Scan for the cell matching the given text and deliver its [x, y] coordinate at center. 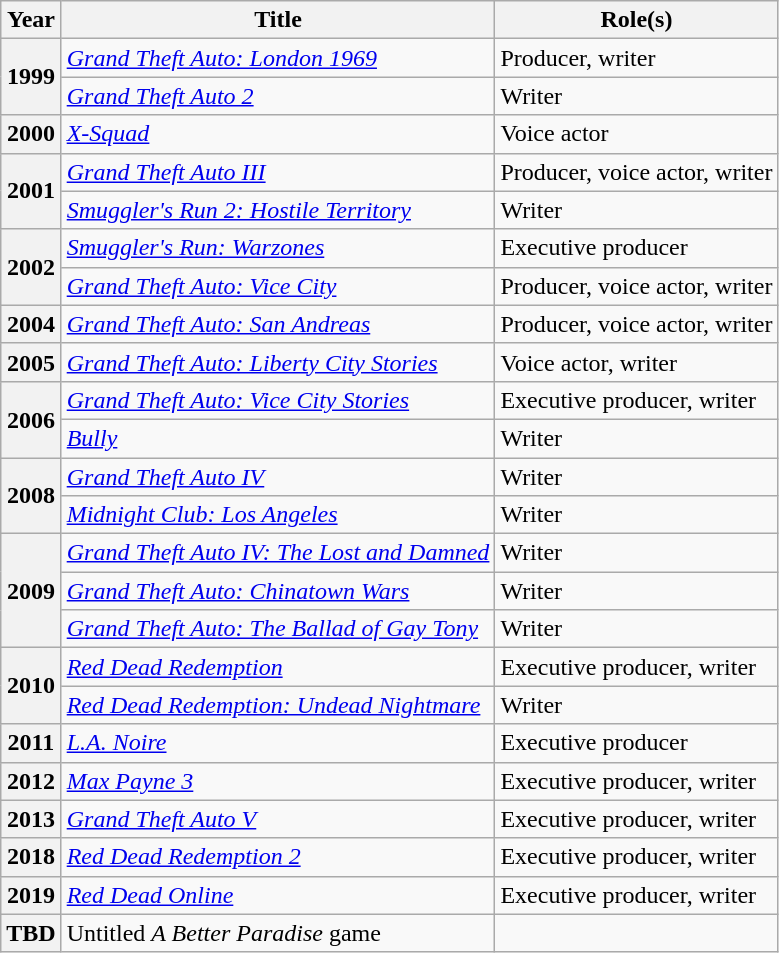
2009 [31, 591]
Midnight Club: Los Angeles [278, 515]
2001 [31, 191]
Red Dead Redemption [278, 667]
Smuggler's Run: Warzones [278, 248]
Grand Theft Auto III [278, 172]
Grand Theft Auto V [278, 819]
2002 [31, 267]
Grand Theft Auto: Vice City Stories [278, 400]
2010 [31, 686]
Grand Theft Auto: London 1969 [278, 58]
X-Squad [278, 134]
Grand Theft Auto 2 [278, 96]
2011 [31, 743]
2012 [31, 781]
2008 [31, 496]
Grand Theft Auto IV [278, 477]
2013 [31, 819]
2000 [31, 134]
TBD [31, 933]
2005 [31, 362]
Title [278, 20]
1999 [31, 77]
Year [31, 20]
Untitled A Better Paradise game [278, 933]
Producer, writer [636, 58]
Smuggler's Run 2: Hostile Territory [278, 210]
Max Payne 3 [278, 781]
L.A. Noire [278, 743]
Red Dead Redemption 2 [278, 857]
Grand Theft Auto: The Ballad of Gay Tony [278, 629]
Red Dead Redemption: Undead Nightmare [278, 705]
2019 [31, 895]
Red Dead Online [278, 895]
Bully [278, 438]
Grand Theft Auto: San Andreas [278, 324]
Role(s) [636, 20]
Grand Theft Auto IV: The Lost and Damned [278, 553]
Voice actor [636, 134]
Voice actor, writer [636, 362]
Grand Theft Auto: Vice City [278, 286]
Grand Theft Auto: Chinatown Wars [278, 591]
2006 [31, 419]
2004 [31, 324]
Grand Theft Auto: Liberty City Stories [278, 362]
2018 [31, 857]
